Locate the cell with the specified text and output its (x, y) center coordinate. 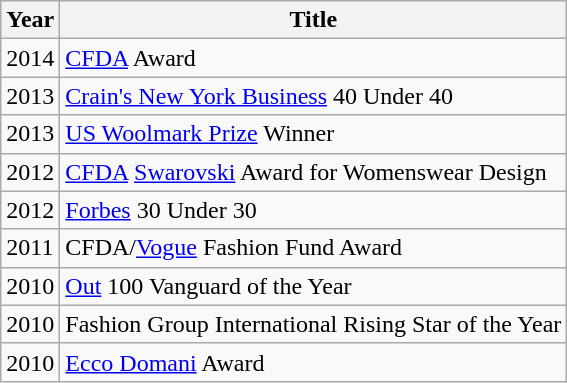
CFDA/Vogue Fashion Fund Award (314, 248)
CFDA Award (314, 58)
Year (30, 20)
Ecco Domani Award (314, 362)
Title (314, 20)
2014 (30, 58)
Forbes 30 Under 30 (314, 210)
Crain's New York Business 40 Under 40 (314, 96)
US Woolmark Prize Winner (314, 134)
Out 100 Vanguard of the Year (314, 286)
CFDA Swarovski Award for Womenswear Design (314, 172)
Fashion Group International Rising Star of the Year (314, 324)
2011 (30, 248)
